Capture the cell that displays the provided text and extract its [x, y] central coordinate. 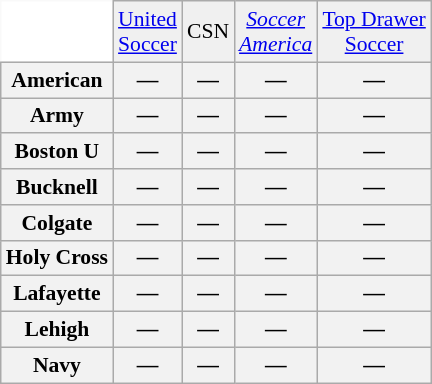
Bucknell [57, 187]
Boston U [57, 152]
American [57, 80]
Lehigh [57, 330]
SoccerAmerica [276, 32]
Colgate [57, 223]
Top DrawerSoccer [374, 32]
Navy [57, 365]
Army [57, 116]
Lafayette [57, 294]
UnitedSoccer [148, 32]
Holy Cross [57, 258]
CSN [208, 32]
